Return the [x, y] coordinate for the center point of the cell that contains the specified text.  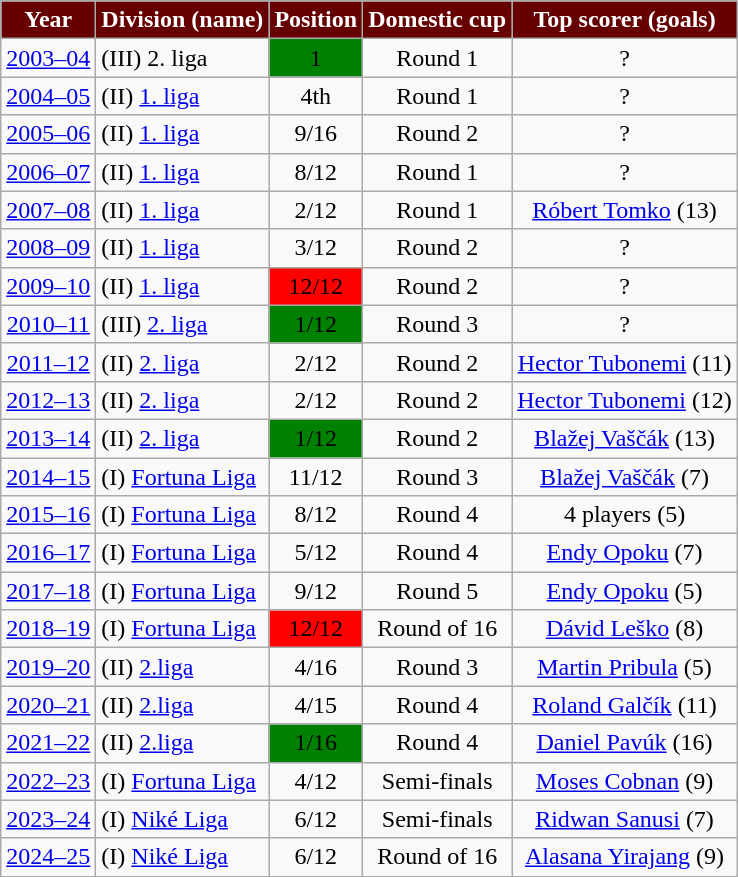
2004–05 [48, 96]
1 [316, 58]
2012–13 [48, 400]
4th [316, 96]
11/12 [316, 477]
Domestic cup [438, 20]
2006–07 [48, 172]
Ridwan Sanusi (7) [625, 819]
Hector Tubonemi (12) [625, 400]
2022–23 [48, 781]
Position [316, 20]
1/16 [316, 743]
2020–21 [48, 705]
2015–16 [48, 515]
2016–17 [48, 553]
Róbert Tomko (13) [625, 210]
2009–10 [48, 286]
Top scorer (goals) [625, 20]
Year [48, 20]
4/15 [316, 705]
Dávid Leško (8) [625, 629]
Endy Opoku (5) [625, 591]
Division (name) [182, 20]
4/12 [316, 781]
2005–06 [48, 134]
9/12 [316, 591]
2010–11 [48, 324]
2007–08 [48, 210]
4 players (5) [625, 515]
2019–20 [48, 667]
2021–22 [48, 743]
9/16 [316, 134]
3/12 [316, 248]
Martin Pribula (5) [625, 667]
2011–12 [48, 362]
2013–14 [48, 438]
2008–09 [48, 248]
2003–04 [48, 58]
Alasana Yirajang (9) [625, 857]
2023–24 [48, 819]
Blažej Vaščák (13) [625, 438]
Hector Tubonemi (11) [625, 362]
2018–19 [48, 629]
2024–25 [48, 857]
4/16 [316, 667]
5/12 [316, 553]
Roland Galčík (11) [625, 705]
2014–15 [48, 477]
Blažej Vaščák (7) [625, 477]
Endy Opoku (7) [625, 553]
Daniel Pavúk (16) [625, 743]
Moses Cobnan (9) [625, 781]
2017–18 [48, 591]
Round 5 [438, 591]
